From the cell containing the given text, extract its center point as [X, Y] coordinate. 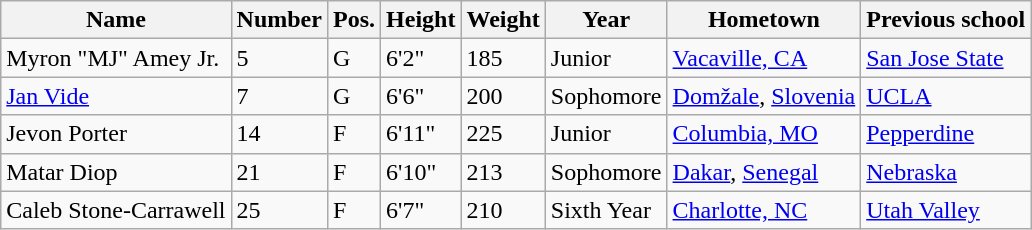
Jevon Porter [116, 134]
210 [503, 210]
San Jose State [946, 58]
Weight [503, 20]
Jan Vide [116, 96]
185 [503, 58]
Hometown [764, 20]
6'2" [421, 58]
Caleb Stone-Carrawell [116, 210]
Number [279, 20]
5 [279, 58]
Pepperdine [946, 134]
Sixth Year [606, 210]
225 [503, 134]
Matar Diop [116, 172]
Name [116, 20]
UCLA [946, 96]
Height [421, 20]
Nebraska [946, 172]
Year [606, 20]
Dakar, Senegal [764, 172]
6'6" [421, 96]
Vacaville, CA [764, 58]
Utah Valley [946, 210]
200 [503, 96]
Domžale, Slovenia [764, 96]
Myron "MJ" Amey Jr. [116, 58]
Pos. [354, 20]
6'10" [421, 172]
21 [279, 172]
Columbia, MO [764, 134]
7 [279, 96]
213 [503, 172]
Charlotte, NC [764, 210]
6'11" [421, 134]
25 [279, 210]
Previous school [946, 20]
6'7" [421, 210]
14 [279, 134]
